For the text-containing cell, return its midpoint in [X, Y] coordinate format. 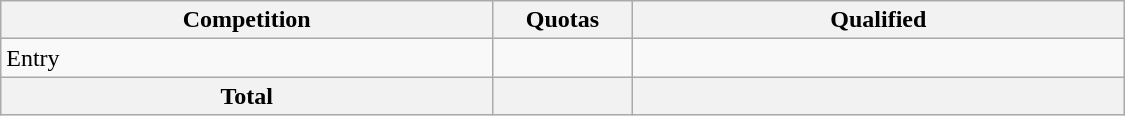
Qualified [878, 20]
Competition [247, 20]
Total [247, 96]
Entry [247, 58]
Quotas [563, 20]
